Output the (X, Y) coordinate of the center of the cell containing the given text.  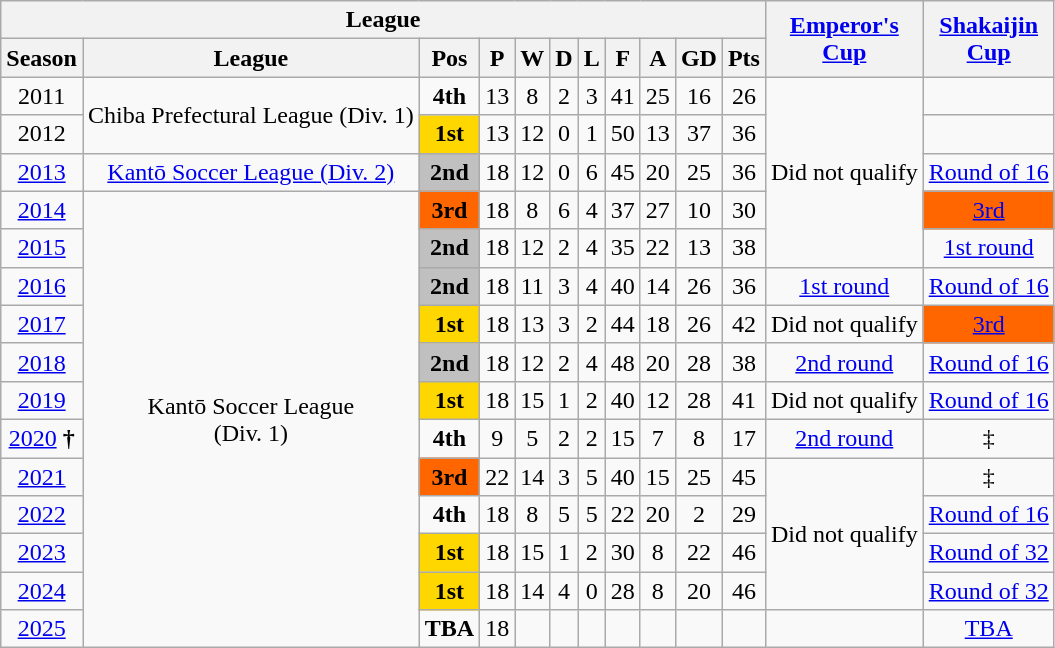
16 (698, 96)
44 (622, 324)
GD (698, 58)
2020 † (42, 438)
17 (744, 438)
D (564, 58)
2019 (42, 400)
P (498, 58)
2015 (42, 248)
10 (698, 210)
11 (532, 286)
2012 (42, 134)
27 (658, 210)
2016 (42, 286)
50 (622, 134)
9 (498, 438)
2013 (42, 172)
Pts (744, 58)
2022 (42, 515)
35 (622, 248)
2014 (42, 210)
7 (658, 438)
2024 (42, 591)
Shakaijin Cup (988, 39)
2025 (42, 629)
L (592, 58)
Kantō Soccer League(Div. 1) (250, 420)
W (532, 58)
Kantō Soccer League (Div. 2) (250, 172)
2017 (42, 324)
2021 (42, 477)
2018 (42, 362)
2023 (42, 553)
48 (622, 362)
Pos (449, 58)
42 (744, 324)
2011 (42, 96)
Season (42, 58)
Chiba Prefectural League (Div. 1) (250, 115)
A (658, 58)
Emperor'sCup (844, 39)
29 (744, 515)
F (622, 58)
